Search for the cell housing the specified text and yield its (X, Y) center coordinate. 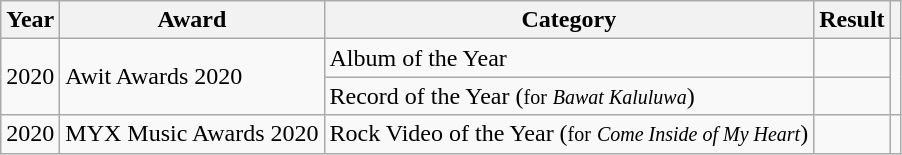
Record of the Year (for Bawat Kaluluwa) (569, 96)
Album of the Year (569, 58)
Category (569, 20)
Year (30, 20)
MYX Music Awards 2020 (192, 134)
Result (852, 20)
Award (192, 20)
Awit Awards 2020 (192, 77)
Rock Video of the Year (for Come Inside of My Heart) (569, 134)
